Provide the [x, y] coordinate of the cell's center where the given text is located.  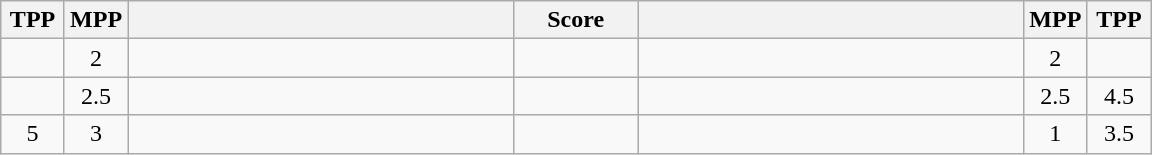
Score [576, 20]
4.5 [1119, 96]
5 [33, 134]
3 [96, 134]
1 [1056, 134]
3.5 [1119, 134]
